Scan for the cell matching the given text and deliver its [X, Y] coordinate at center. 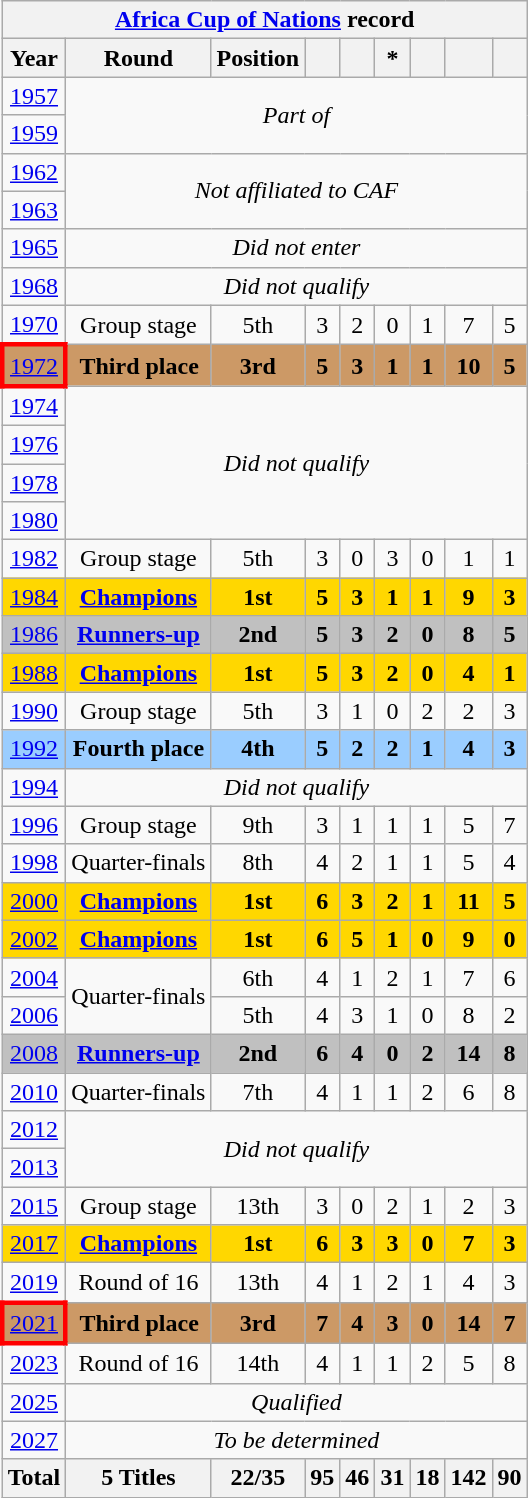
1959 [34, 134]
1970 [34, 325]
90 [510, 1478]
Round [138, 58]
2010 [34, 1091]
Year [34, 58]
14th [258, 1363]
1962 [34, 172]
1986 [34, 635]
* [392, 58]
95 [322, 1478]
2015 [34, 1206]
Part of [296, 115]
7th [258, 1091]
2012 [34, 1130]
1994 [34, 787]
Did not enter [296, 248]
22/35 [258, 1478]
1990 [34, 711]
2021 [34, 1322]
31 [392, 1478]
9th [258, 825]
1992 [34, 749]
2006 [34, 1015]
1976 [34, 444]
To be determined [296, 1440]
5 Titles [138, 1478]
1982 [34, 559]
142 [468, 1478]
2008 [34, 1053]
2017 [34, 1244]
1974 [34, 406]
18 [428, 1478]
Total [34, 1478]
Position [258, 58]
1998 [34, 863]
46 [358, 1478]
Fourth place [138, 749]
10 [468, 366]
1984 [34, 597]
Not affiliated to CAF [296, 191]
2004 [34, 977]
2000 [34, 901]
8th [258, 863]
2025 [34, 1402]
1965 [34, 248]
1972 [34, 366]
Africa Cup of Nations record [264, 20]
1968 [34, 286]
6th [258, 977]
2019 [34, 1283]
2002 [34, 939]
1957 [34, 96]
Qualified [296, 1402]
1963 [34, 210]
2027 [34, 1440]
1980 [34, 521]
1996 [34, 825]
4th [258, 749]
2023 [34, 1363]
11 [468, 901]
2013 [34, 1168]
1988 [34, 673]
1978 [34, 483]
